Output the [x, y] coordinate of the center of the cell containing the given text.  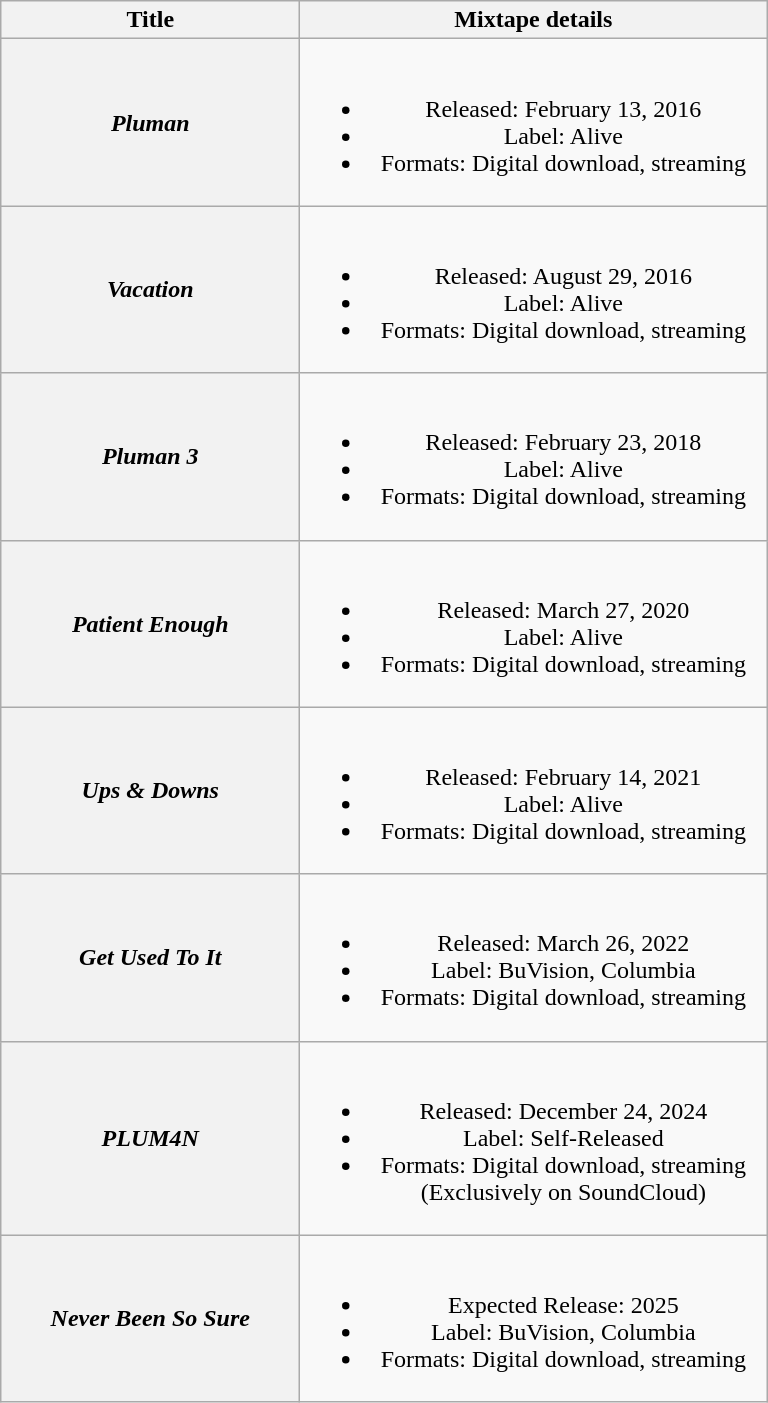
Ups & Downs [150, 790]
Released: February 13, 2016Label: AliveFormats: Digital download, streaming [534, 122]
Expected Release: 2025Label: BuVision, ColumbiaFormats: Digital download, streaming [534, 1318]
Pluman 3 [150, 456]
Released: March 26, 2022Label: BuVision, ColumbiaFormats: Digital download, streaming [534, 958]
Released: February 23, 2018Label: AliveFormats: Digital download, streaming [534, 456]
Released: February 14, 2021Label: AliveFormats: Digital download, streaming [534, 790]
Released: December 24, 2024Label: Self-ReleasedFormats: Digital download, streaming (Exclusively on SoundCloud) [534, 1138]
PLUM4N [150, 1138]
Released: March 27, 2020Label: AliveFormats: Digital download, streaming [534, 624]
Title [150, 20]
Patient Enough [150, 624]
Released: August 29, 2016Label: AliveFormats: Digital download, streaming [534, 290]
Mixtape details [534, 20]
Vacation [150, 290]
Never Been So Sure [150, 1318]
Get Used To It [150, 958]
Pluman [150, 122]
